Return the (X, Y) coordinate for the center point of the cell that contains the specified text.  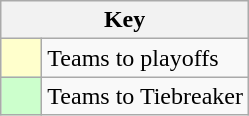
Key (125, 20)
Teams to Tiebreaker (146, 96)
Teams to playoffs (146, 58)
